Find where the given text appears and provide that cell's center as [X, Y] coordinate. 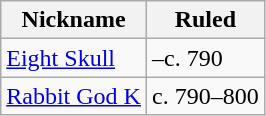
Rabbit God K [74, 96]
–c. 790 [205, 58]
Eight Skull [74, 58]
Nickname [74, 20]
c. 790–800 [205, 96]
Ruled [205, 20]
